Search for the cell housing the specified text and yield its (x, y) center coordinate. 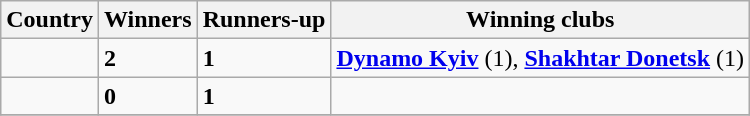
Winners (148, 20)
Runners-up (264, 20)
2 (148, 58)
Dynamo Kyiv (1), Shakhtar Donetsk (1) (540, 58)
Winning clubs (540, 20)
Country (50, 20)
0 (148, 96)
